Pinpoint the cell where the given text exists, returning its [x, y] midpoint coordinate. 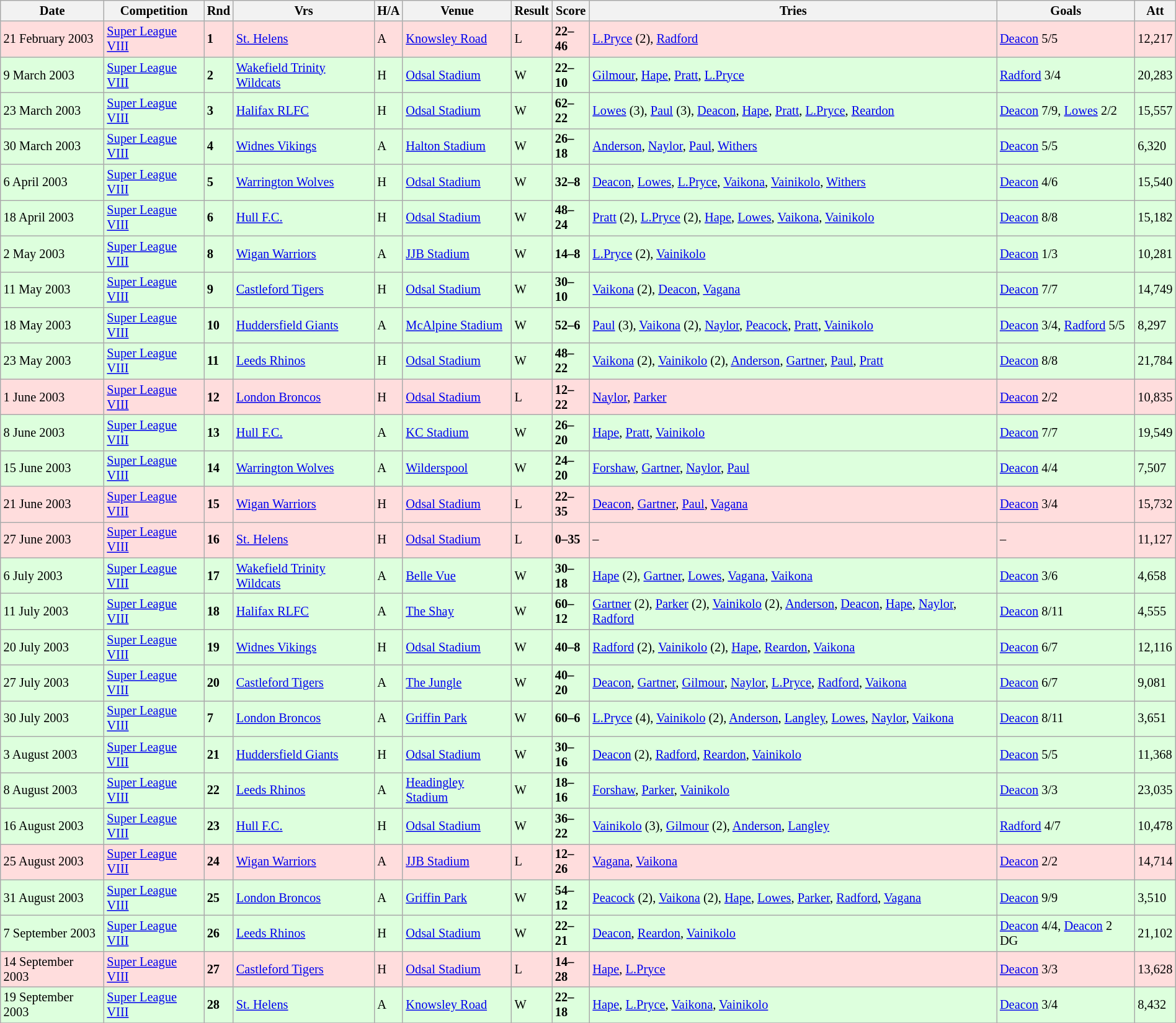
8 June 2003 [52, 432]
Radford 3/4 [1066, 75]
Headingley Stadium [457, 790]
10,281 [1155, 254]
0–35 [571, 540]
10,835 [1155, 397]
60–6 [571, 718]
8,297 [1155, 325]
Naylor, Parker [794, 397]
14–28 [571, 969]
Pratt (2), L.Pryce (2), Hape, Lowes, Vaikona, Vainikolo [794, 218]
14,749 [1155, 290]
Wilderspool [457, 468]
H/A [389, 11]
15 [218, 504]
7 September 2003 [52, 933]
Radford (2), Vainikolo (2), Hape, Reardon, Vaikona [794, 647]
Deacon 3/4, Radford 5/5 [1066, 325]
9,081 [1155, 683]
40–8 [571, 647]
Deacon, Gartner, Paul, Vagana [794, 504]
Deacon (2), Radford, Reardon, Vainikolo [794, 754]
15,182 [1155, 218]
48–24 [571, 218]
15 June 2003 [52, 468]
Vaikona (2), Vainikolo (2), Anderson, Gartner, Paul, Pratt [794, 361]
15,540 [1155, 182]
36–22 [571, 826]
28 [218, 1005]
5 [218, 182]
4,555 [1155, 611]
24 [218, 862]
48–22 [571, 361]
6 [218, 218]
12–22 [571, 397]
26–18 [571, 146]
15,732 [1155, 504]
11 May 2003 [52, 290]
18 April 2003 [52, 218]
30 March 2003 [52, 146]
Hape, L.Pryce [794, 969]
10 [218, 325]
Forshaw, Parker, Vainikolo [794, 790]
Deacon 4/6 [1066, 182]
14–8 [571, 254]
27 June 2003 [52, 540]
L.Pryce (4), Vainikolo (2), Anderson, Langley, Lowes, Naylor, Vaikona [794, 718]
Hape, L.Pryce, Vaikona, Vainikolo [794, 1005]
21,784 [1155, 361]
24–20 [571, 468]
3,510 [1155, 898]
6,320 [1155, 146]
22–35 [571, 504]
The Jungle [457, 683]
4 [218, 146]
20 July 2003 [52, 647]
26–20 [571, 432]
Radford 4/7 [1066, 826]
L.Pryce (2), Radford [794, 39]
40–20 [571, 683]
12,217 [1155, 39]
19 September 2003 [52, 1005]
31 August 2003 [52, 898]
Vrs [304, 11]
Att [1155, 11]
22–10 [571, 75]
30–16 [571, 754]
Date [52, 11]
McAlpine Stadium [457, 325]
4,658 [1155, 576]
22–18 [571, 1005]
22 [218, 790]
13,628 [1155, 969]
32–8 [571, 182]
14 September 2003 [52, 969]
21 February 2003 [52, 39]
Peacock (2), Vaikona (2), Hape, Lowes, Parker, Radford, Vagana [794, 898]
Vainikolo (3), Gilmour (2), Anderson, Langley [794, 826]
3,651 [1155, 718]
Deacon, Lowes, L.Pryce, Vaikona, Vainikolo, Withers [794, 182]
Lowes (3), Paul (3), Deacon, Hape, Pratt, L.Pryce, Reardon [794, 110]
Venue [457, 11]
26 [218, 933]
14 [218, 468]
1 June 2003 [52, 397]
Rnd [218, 11]
Belle Vue [457, 576]
Deacon 1/3 [1066, 254]
6 July 2003 [52, 576]
62–22 [571, 110]
30–18 [571, 576]
14,714 [1155, 862]
12 [218, 397]
Score [571, 11]
7 [218, 718]
11 [218, 361]
20,283 [1155, 75]
6 April 2003 [52, 182]
8 [218, 254]
Anderson, Naylor, Paul, Withers [794, 146]
Hape, Pratt, Vainikolo [794, 432]
Gartner (2), Parker (2), Vainikolo (2), Anderson, Deacon, Hape, Naylor, Radford [794, 611]
The Shay [457, 611]
10,478 [1155, 826]
18–16 [571, 790]
17 [218, 576]
Deacon 4/4, Deacon 2 DG [1066, 933]
2 May 2003 [52, 254]
30–10 [571, 290]
1 [218, 39]
Result [532, 11]
11,127 [1155, 540]
30 July 2003 [52, 718]
Goals [1066, 11]
16 [218, 540]
54–12 [571, 898]
Deacon 4/4 [1066, 468]
8,432 [1155, 1005]
18 [218, 611]
21 [218, 754]
9 March 2003 [52, 75]
Deacon, Reardon, Vainikolo [794, 933]
11 July 2003 [52, 611]
23,035 [1155, 790]
Deacon, Gartner, Gilmour, Naylor, L.Pryce, Radford, Vaikona [794, 683]
18 May 2003 [52, 325]
Hape (2), Gartner, Lowes, Vagana, Vaikona [794, 576]
27 July 2003 [52, 683]
7,507 [1155, 468]
2 [218, 75]
8 August 2003 [52, 790]
Tries [794, 11]
3 [218, 110]
25 August 2003 [52, 862]
21,102 [1155, 933]
23 March 2003 [52, 110]
Vagana, Vaikona [794, 862]
12–26 [571, 862]
Forshaw, Gartner, Naylor, Paul [794, 468]
Deacon 3/6 [1066, 576]
Halton Stadium [457, 146]
21 June 2003 [52, 504]
15,557 [1155, 110]
9 [218, 290]
L.Pryce (2), Vainikolo [794, 254]
Competition [154, 11]
52–6 [571, 325]
11,368 [1155, 754]
Vaikona (2), Deacon, Vagana [794, 290]
12,116 [1155, 647]
25 [218, 898]
Gilmour, Hape, Pratt, L.Pryce [794, 75]
22–21 [571, 933]
13 [218, 432]
19 [218, 647]
60–12 [571, 611]
27 [218, 969]
20 [218, 683]
23 [218, 826]
19,549 [1155, 432]
Deacon 7/9, Lowes 2/2 [1066, 110]
23 May 2003 [52, 361]
Paul (3), Vaikona (2), Naylor, Peacock, Pratt, Vainikolo [794, 325]
22–46 [571, 39]
Deacon 9/9 [1066, 898]
3 August 2003 [52, 754]
16 August 2003 [52, 826]
KC Stadium [457, 432]
